Identify which cell holds the provided text, then report its [X, Y] central coordinate. 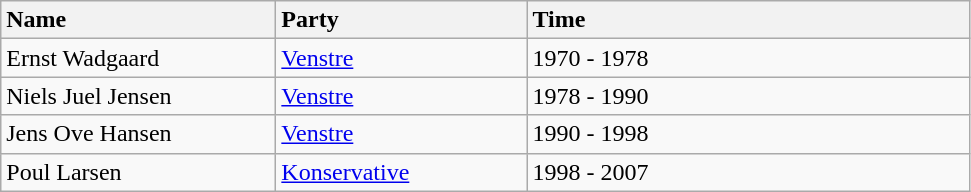
1978 - 1990 [748, 96]
Jens Ove Hansen [138, 134]
1970 - 1978 [748, 58]
Name [138, 20]
Party [402, 20]
Niels Juel Jensen [138, 96]
1990 - 1998 [748, 134]
1998 - 2007 [748, 172]
Time [748, 20]
Poul Larsen [138, 172]
Konservative [402, 172]
Ernst Wadgaard [138, 58]
